Output the [X, Y] coordinate of the center of the cell containing the given text.  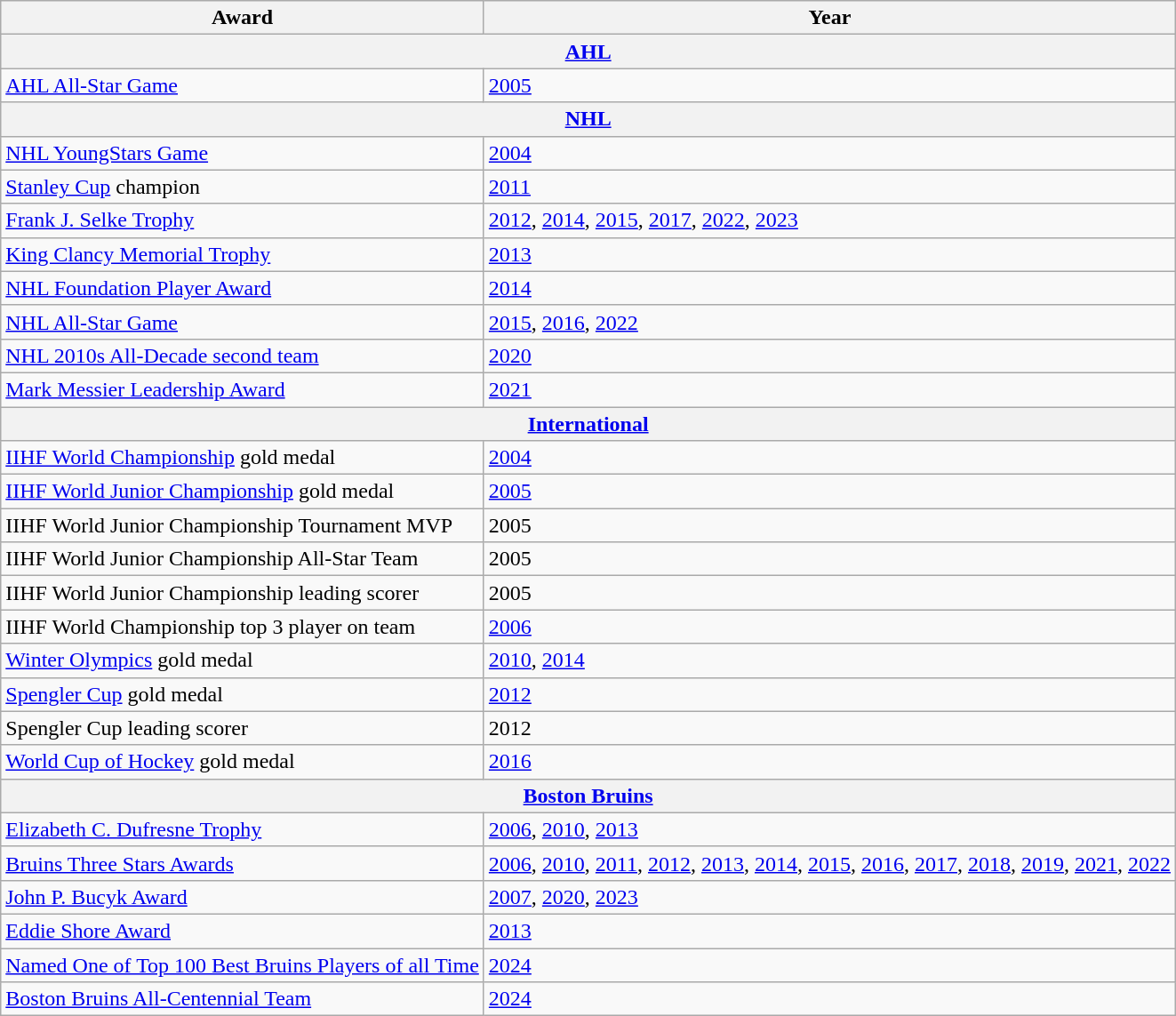
Boston Bruins All-Centennial Team [243, 999]
Boston Bruins [588, 796]
NHL 2010s All-Decade second team [243, 356]
2006, 2010, 2013 [829, 829]
John P. Bucyk Award [243, 897]
King Clancy Memorial Trophy [243, 254]
Spengler Cup gold medal [243, 694]
2007, 2020, 2023 [829, 897]
2021 [829, 389]
2015, 2016, 2022 [829, 322]
Frank J. Selke Trophy [243, 220]
Bruins Three Stars Awards [243, 863]
2011 [829, 187]
Spengler Cup leading scorer [243, 728]
IIHF World Junior Championship leading scorer [243, 593]
NHL YoungStars Game [243, 153]
AHL All-Star Game [243, 85]
2016 [829, 762]
NHL All-Star Game [243, 322]
IIHF World Championship top 3 player on team [243, 627]
2010, 2014 [829, 660]
2012, 2014, 2015, 2017, 2022, 2023 [829, 220]
Award [243, 18]
IIHF World Junior Championship Tournament MVP [243, 525]
2020 [829, 356]
World Cup of Hockey gold medal [243, 762]
IIHF World Junior Championship All-Star Team [243, 559]
IIHF World Junior Championship gold medal [243, 492]
IIHF World Championship gold medal [243, 458]
2006, 2010, 2011, 2012, 2013, 2014, 2015, 2016, 2017, 2018, 2019, 2021, 2022 [829, 863]
Mark Messier Leadership Award [243, 389]
Stanley Cup champion [243, 187]
Eddie Shore Award [243, 931]
Named One of Top 100 Best Bruins Players of all Time [243, 964]
Winter Olympics gold medal [243, 660]
Elizabeth C. Dufresne Trophy [243, 829]
2006 [829, 627]
AHL [588, 52]
International [588, 424]
NHL Foundation Player Award [243, 288]
Year [829, 18]
NHL [588, 119]
2014 [829, 288]
